Capture the cell that displays the provided text and extract its (X, Y) central coordinate. 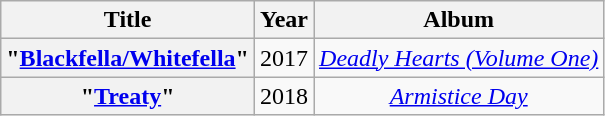
Title (128, 20)
Album (459, 20)
2017 (284, 58)
Armistice Day (459, 96)
"Treaty" (128, 96)
"Blackfella/Whitefella" (128, 58)
Deadly Hearts (Volume One) (459, 58)
Year (284, 20)
2018 (284, 96)
